Locate the cell with the specified text and output its [X, Y] center coordinate. 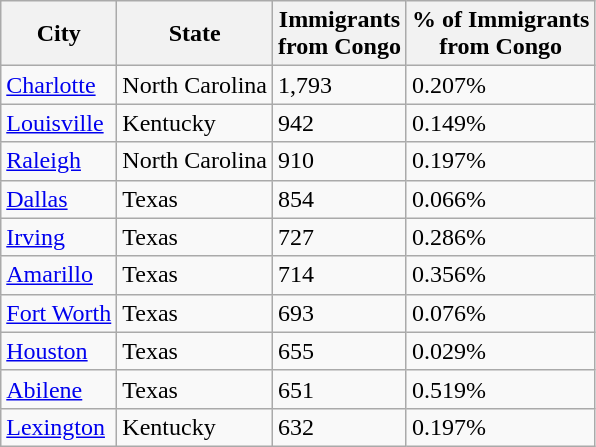
Dallas [59, 199]
Louisville [59, 123]
0.356% [500, 275]
Raleigh [59, 161]
655 [339, 351]
Houston [59, 351]
0.286% [500, 237]
0.149% [500, 123]
854 [339, 199]
State [195, 34]
0.066% [500, 199]
0.519% [500, 389]
Lexington [59, 427]
0.076% [500, 313]
Fort Worth [59, 313]
Irving [59, 237]
693 [339, 313]
Abilene [59, 389]
% of Immigrantsfrom Congo [500, 34]
0.029% [500, 351]
714 [339, 275]
910 [339, 161]
Charlotte [59, 85]
Immigrantsfrom Congo [339, 34]
City [59, 34]
727 [339, 237]
942 [339, 123]
1,793 [339, 85]
651 [339, 389]
0.207% [500, 85]
632 [339, 427]
Amarillo [59, 275]
